Return the [X, Y] coordinate for the center point of the cell that contains the specified text.  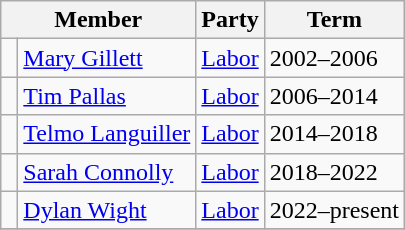
2014–2018 [334, 134]
2022–present [334, 210]
Member [98, 20]
Party [230, 20]
Sarah Connolly [107, 172]
2018–2022 [334, 172]
Tim Pallas [107, 96]
Dylan Wight [107, 210]
Telmo Languiller [107, 134]
Term [334, 20]
Mary Gillett [107, 58]
2006–2014 [334, 96]
2002–2006 [334, 58]
